Detect which cell encompasses the target text, then output its (X, Y) center coordinate. 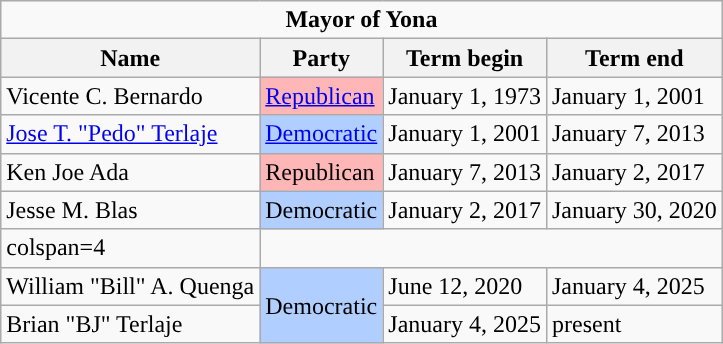
Jesse M. Blas (130, 210)
Brian "BJ" Terlaje (130, 324)
Name (130, 58)
Jose T. "Pedo" Terlaje (130, 134)
William "Bill" A. Quenga (130, 286)
June 12, 2020 (465, 286)
Mayor of Yona (362, 20)
Ken Joe Ada (130, 172)
colspan=4 (130, 248)
Party (322, 58)
January 1, 1973 (465, 96)
present (634, 324)
January 30, 2020 (634, 210)
Vicente C. Bernardo (130, 96)
Term begin (465, 58)
Term end (634, 58)
